Identify which cell holds the provided text, then report its [x, y] central coordinate. 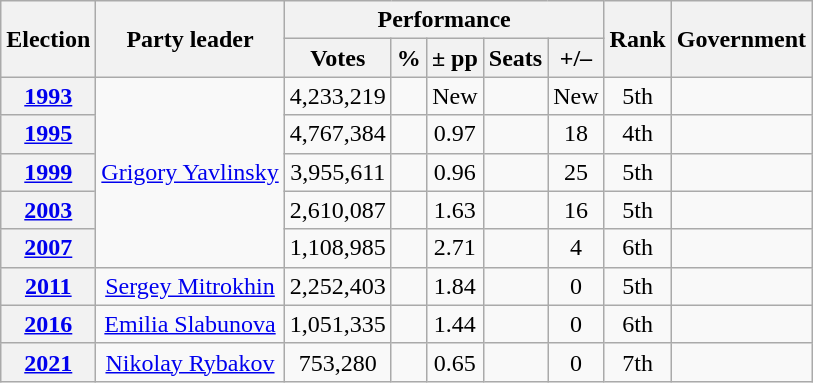
2007 [48, 248]
Grigory Yavlinsky [190, 172]
0.65 [454, 362]
0.96 [454, 172]
1995 [48, 134]
18 [576, 134]
2.71 [454, 248]
4,767,384 [338, 134]
4 [576, 248]
2,610,087 [338, 210]
2011 [48, 286]
4th [638, 134]
2016 [48, 324]
1999 [48, 172]
1,108,985 [338, 248]
Performance [444, 20]
2003 [48, 210]
2,252,403 [338, 286]
4,233,219 [338, 96]
± pp [454, 58]
3,955,611 [338, 172]
Nikolay Rybakov [190, 362]
25 [576, 172]
% [408, 58]
Sergey Mitrokhin [190, 286]
1.63 [454, 210]
Election [48, 39]
Seats [515, 58]
16 [576, 210]
1.44 [454, 324]
1993 [48, 96]
Rank [638, 39]
Emilia Slabunova [190, 324]
1,051,335 [338, 324]
0.97 [454, 134]
1.84 [454, 286]
+/– [576, 58]
Party leader [190, 39]
753,280 [338, 362]
7th [638, 362]
2021 [48, 362]
Government [741, 39]
Votes [338, 58]
